Identify which cell holds the provided text, then report its [X, Y] central coordinate. 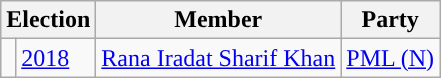
PML (N) [390, 58]
2018 [56, 58]
Party [390, 20]
Member [218, 20]
Election [48, 20]
Rana Iradat Sharif Khan [218, 58]
